Pinpoint the cell where the given text exists, returning its (x, y) midpoint coordinate. 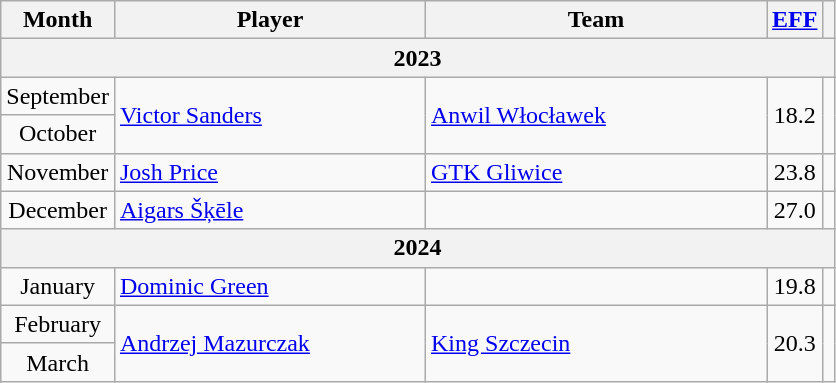
Josh Price (270, 172)
18.2 (795, 115)
January (58, 286)
Player (270, 20)
23.8 (795, 172)
Dominic Green (270, 286)
19.8 (795, 286)
27.0 (795, 210)
February (58, 324)
September (58, 96)
Team (596, 20)
November (58, 172)
Aigars Šķēle (270, 210)
King Szczecin (596, 343)
Month (58, 20)
December (58, 210)
EFF (795, 20)
GTK Gliwice (596, 172)
October (58, 134)
March (58, 362)
2023 (418, 58)
Anwil Włocławek (596, 115)
Victor Sanders (270, 115)
Andrzej Mazurczak (270, 343)
2024 (418, 248)
20.3 (795, 343)
